Scan for the cell matching the given text and deliver its (X, Y) coordinate at center. 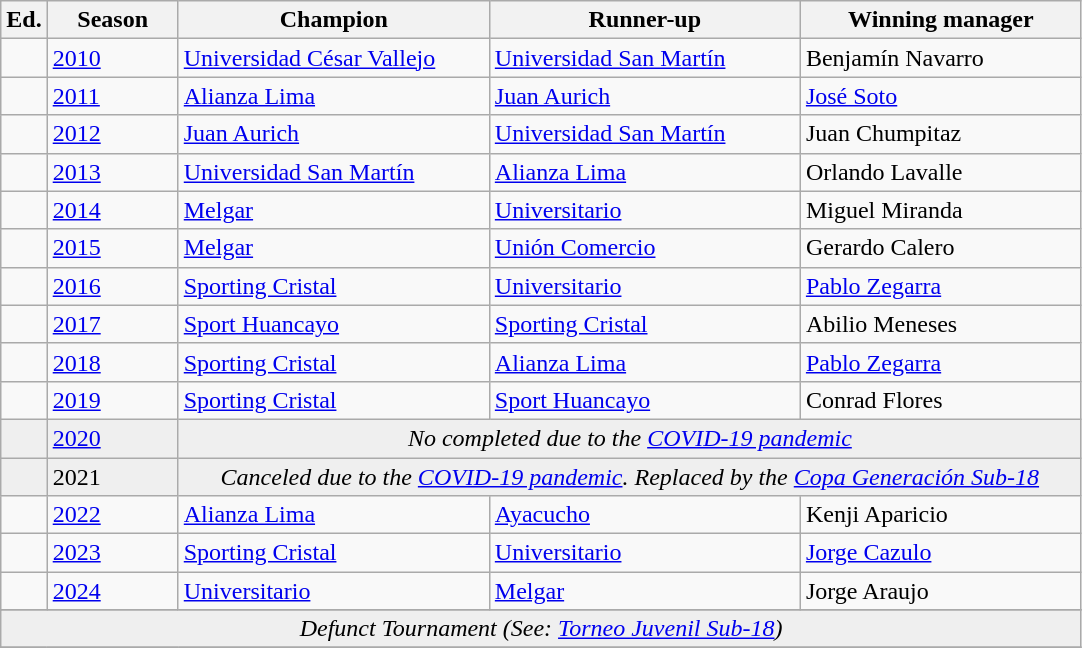
Ayacucho (644, 515)
Orlando Lavalle (940, 172)
Canceled due to the COVID-19 pandemic. Replaced by the Copa Generación Sub-18 (630, 477)
Ed. (24, 20)
Champion (334, 20)
2022 (112, 515)
2013 (112, 172)
Benjamín Navarro (940, 58)
Conrad Flores (940, 400)
2019 (112, 400)
Jorge Araujo (940, 591)
No completed due to the COVID-19 pandemic (630, 438)
Winning manager (940, 20)
2023 (112, 553)
Gerardo Calero (940, 248)
Miguel Miranda (940, 210)
José Soto (940, 96)
Defunct Tournament (See: Torneo Juvenil Sub-18) (542, 629)
Kenji Aparicio (940, 515)
2014 (112, 210)
2018 (112, 362)
2012 (112, 134)
Jorge Cazulo (940, 553)
Season (112, 20)
2010 (112, 58)
Juan Chumpitaz (940, 134)
2011 (112, 96)
Unión Comercio (644, 248)
2016 (112, 286)
Runner-up (644, 20)
2015 (112, 248)
2017 (112, 324)
Universidad César Vallejo (334, 58)
2020 (112, 438)
2024 (112, 591)
2021 (112, 477)
Abilio Meneses (940, 324)
